Pinpoint the cell where the given text exists, returning its [X, Y] midpoint coordinate. 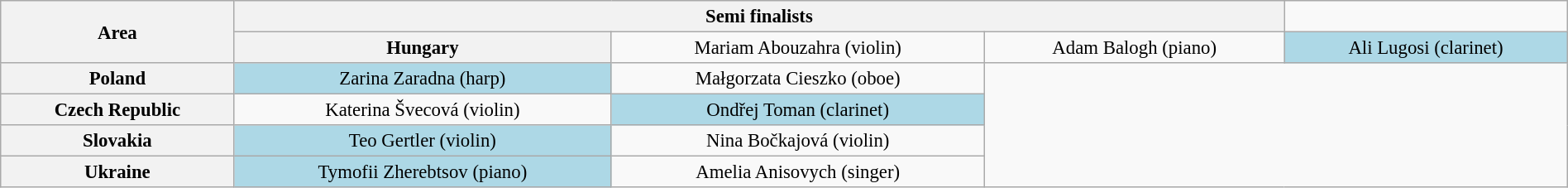
Semi finalists [759, 17]
Zarina Zaradna (harp) [423, 79]
Katerina Švecová (violin) [423, 110]
Teo Gertler (violin) [423, 141]
Ali Lugosi (clarinet) [1426, 48]
Adam Balogh (piano) [1135, 48]
Mariam Abouzahra (violin) [798, 48]
Tymofii Zherebtsov (piano) [423, 172]
Area [117, 31]
Ukraine [117, 172]
Slovakia [117, 141]
Małgorzata Cieszko (oboe) [798, 79]
Hungary [423, 48]
Czech Republic [117, 110]
Poland [117, 79]
Amelia Anisovych (singer) [798, 172]
Ondřej Toman (clarinet) [798, 110]
Nina Bočkajová (violin) [798, 141]
